Determine the [x, y] coordinate at the center of the cell enclosing the given text.  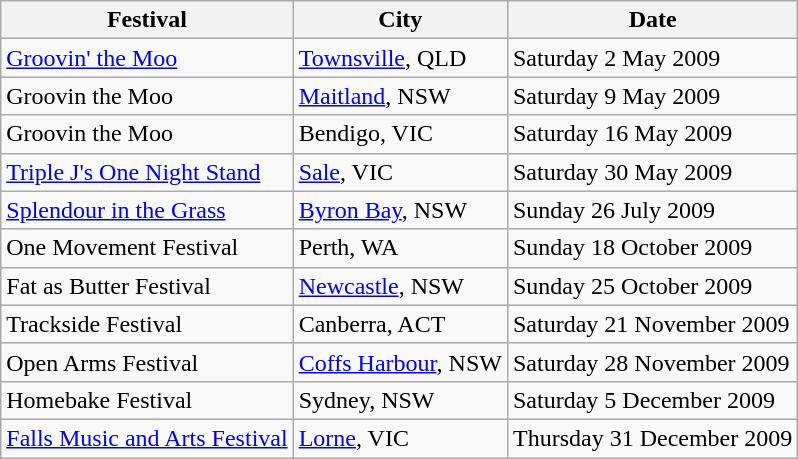
Sydney, NSW [400, 400]
Newcastle, NSW [400, 286]
Sunday 18 October 2009 [652, 248]
Festival [147, 20]
Perth, WA [400, 248]
Saturday 9 May 2009 [652, 96]
Sale, VIC [400, 172]
Coffs Harbour, NSW [400, 362]
Saturday 5 December 2009 [652, 400]
Bendigo, VIC [400, 134]
Open Arms Festival [147, 362]
Saturday 28 November 2009 [652, 362]
Saturday 21 November 2009 [652, 324]
Date [652, 20]
Falls Music and Arts Festival [147, 438]
Thursday 31 December 2009 [652, 438]
Homebake Festival [147, 400]
City [400, 20]
Groovin' the Moo [147, 58]
Saturday 16 May 2009 [652, 134]
Sunday 26 July 2009 [652, 210]
Fat as Butter Festival [147, 286]
Trackside Festival [147, 324]
One Movement Festival [147, 248]
Maitland, NSW [400, 96]
Saturday 2 May 2009 [652, 58]
Byron Bay, NSW [400, 210]
Splendour in the Grass [147, 210]
Canberra, ACT [400, 324]
Lorne, VIC [400, 438]
Sunday 25 October 2009 [652, 286]
Townsville, QLD [400, 58]
Triple J's One Night Stand [147, 172]
Saturday 30 May 2009 [652, 172]
